Locate the cell with the specified text and output its (x, y) center coordinate. 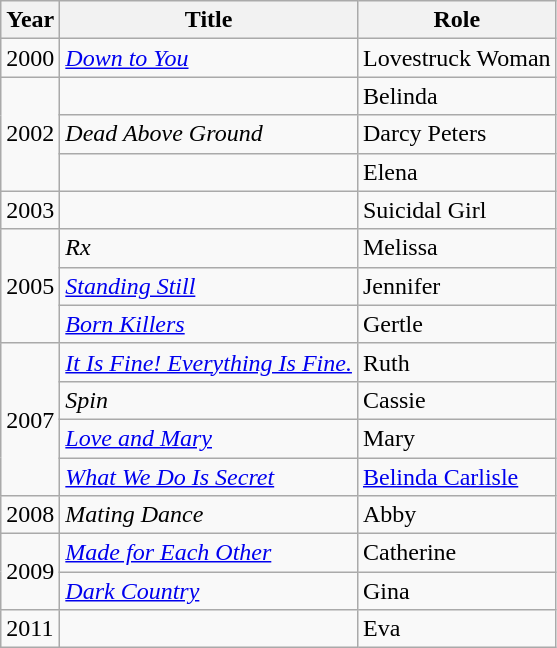
Eva (456, 629)
Gertle (456, 324)
Born Killers (209, 324)
2000 (30, 58)
Belinda Carlisle (456, 477)
Rx (209, 248)
Mary (456, 438)
2008 (30, 515)
Darcy Peters (456, 134)
Role (456, 20)
Mating Dance (209, 515)
Belinda (456, 96)
Abby (456, 515)
Year (30, 20)
Melissa (456, 248)
2002 (30, 134)
Cassie (456, 400)
Title (209, 20)
Down to You (209, 58)
2007 (30, 419)
Catherine (456, 553)
2003 (30, 210)
Gina (456, 591)
Suicidal Girl (456, 210)
Made for Each Other (209, 553)
Elena (456, 172)
It Is Fine! Everything Is Fine. (209, 362)
What We Do Is Secret (209, 477)
2005 (30, 286)
Ruth (456, 362)
2009 (30, 572)
Standing Still (209, 286)
2011 (30, 629)
Love and Mary (209, 438)
Dark Country (209, 591)
Lovestruck Woman (456, 58)
Spin (209, 400)
Jennifer (456, 286)
Dead Above Ground (209, 134)
